Return the [x, y] coordinate for the center point of the cell that contains the specified text.  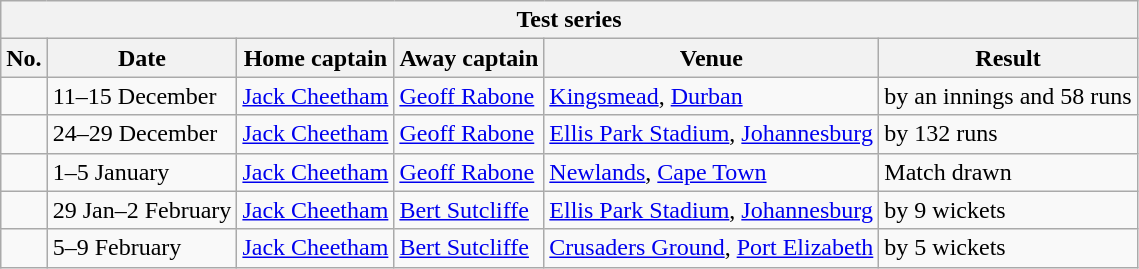
Result [1008, 58]
Test series [569, 20]
Away captain [469, 58]
by an innings and 58 runs [1008, 96]
29 Jan–2 February [142, 210]
Date [142, 58]
Home captain [316, 58]
Newlands, Cape Town [712, 172]
11–15 December [142, 96]
24–29 December [142, 134]
Crusaders Ground, Port Elizabeth [712, 248]
5–9 February [142, 248]
by 132 runs [1008, 134]
by 9 wickets [1008, 210]
Venue [712, 58]
Kingsmead, Durban [712, 96]
by 5 wickets [1008, 248]
Match drawn [1008, 172]
No. [24, 58]
1–5 January [142, 172]
